Extract the (X, Y) coordinate from the center of the cell holding the provided text.  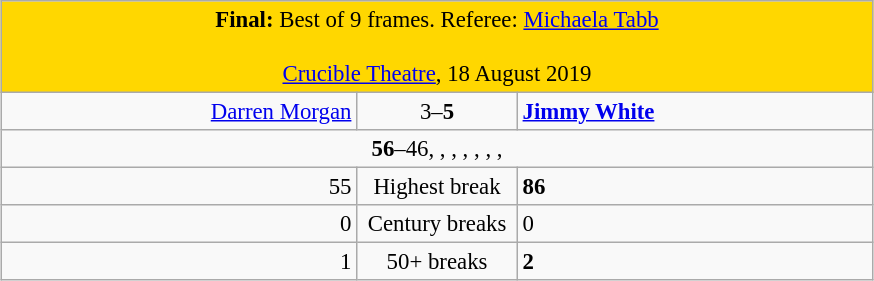
Final: Best of 9 frames. Referee: Michaela TabbCrucible Theatre, 18 August 2019 (437, 47)
Highest break (438, 187)
2 (695, 262)
50+ breaks (438, 262)
55 (179, 187)
Darren Morgan (179, 112)
Jimmy White (695, 112)
3–5 (438, 112)
1 (179, 262)
56–46, , , , , , , (437, 149)
86 (695, 187)
Century breaks (438, 224)
